Identify which cell holds the provided text, then report its (X, Y) central coordinate. 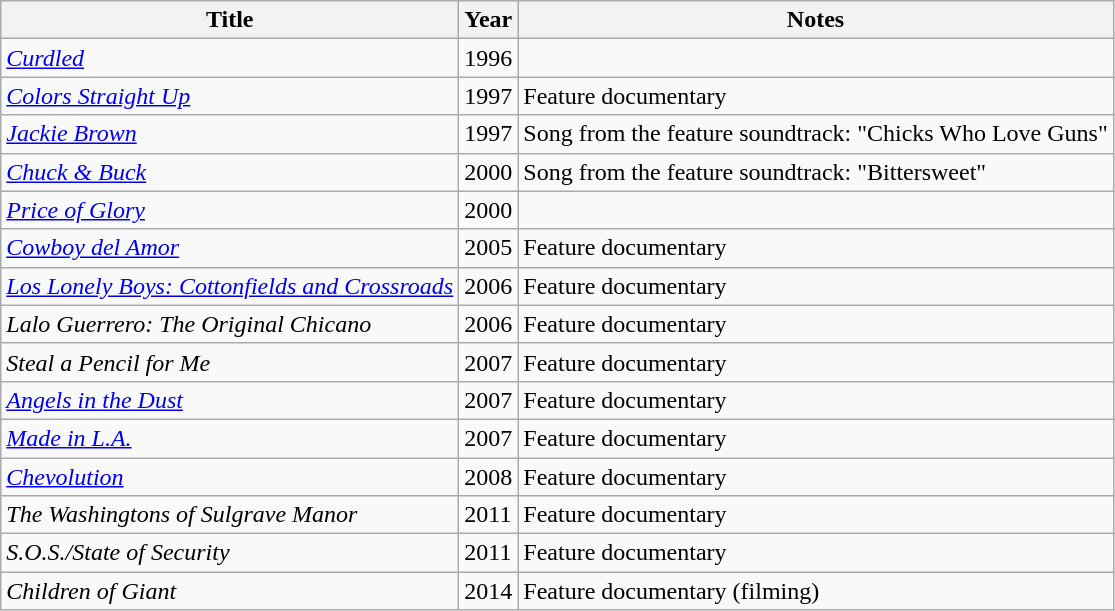
Year (488, 20)
Jackie Brown (230, 134)
Price of Glory (230, 210)
2014 (488, 591)
1996 (488, 58)
S.O.S./State of Security (230, 553)
Cowboy del Amor (230, 248)
The Washingtons of Sulgrave Manor (230, 515)
Angels in the Dust (230, 400)
Steal a Pencil for Me (230, 362)
Curdled (230, 58)
Song from the feature soundtrack: "Bittersweet" (816, 172)
Chevolution (230, 477)
Chuck & Buck (230, 172)
Los Lonely Boys: Cottonfields and Crossroads (230, 286)
Notes (816, 20)
Feature documentary (filming) (816, 591)
2005 (488, 248)
Colors Straight Up (230, 96)
Made in L.A. (230, 438)
Lalo Guerrero: The Original Chicano (230, 324)
Children of Giant (230, 591)
Title (230, 20)
Song from the feature soundtrack: "Chicks Who Love Guns" (816, 134)
2008 (488, 477)
